Return the (x, y) coordinate for the center point of the cell that contains the specified text.  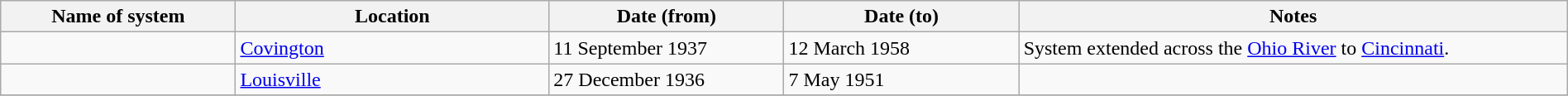
System extended across the Ohio River to Cincinnati. (1293, 48)
Date (from) (667, 17)
Louisville (392, 79)
Covington (392, 48)
Name of system (118, 17)
Location (392, 17)
7 May 1951 (901, 79)
11 September 1937 (667, 48)
Date (to) (901, 17)
12 March 1958 (901, 48)
Notes (1293, 17)
27 December 1936 (667, 79)
